Pinpoint the cell where the given text exists, returning its [X, Y] midpoint coordinate. 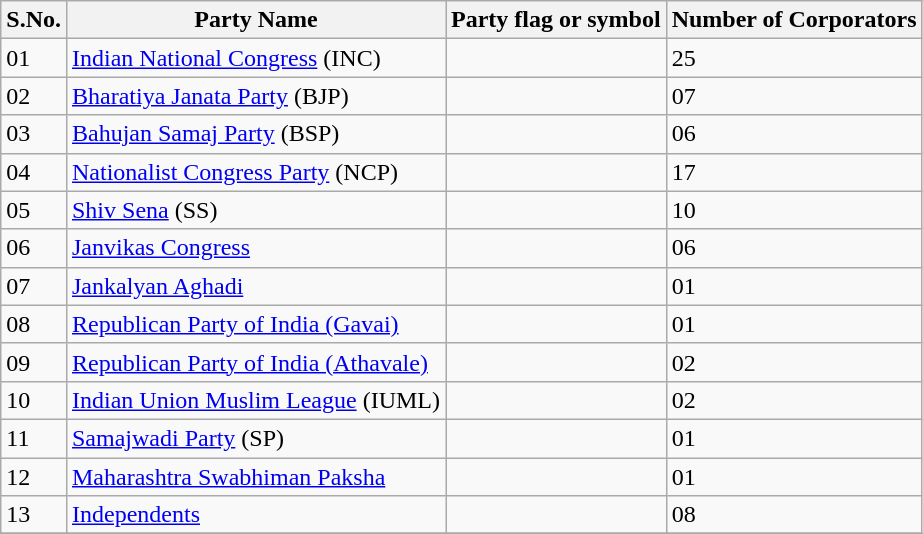
Bahujan Samaj Party (BSP) [256, 134]
Independents [256, 515]
04 [34, 172]
S.No. [34, 20]
Republican Party of India (Gavai) [256, 324]
Samajwadi Party (SP) [256, 438]
Bharatiya Janata Party (BJP) [256, 96]
Maharashtra Swabhiman Paksha [256, 477]
11 [34, 438]
25 [794, 58]
13 [34, 515]
Party flag or symbol [556, 20]
Indian National Congress (INC) [256, 58]
Republican Party of India (Athavale) [256, 362]
Nationalist Congress Party (NCP) [256, 172]
Number of Corporators [794, 20]
03 [34, 134]
Indian Union Muslim League (IUML) [256, 400]
Shiv Sena (SS) [256, 210]
09 [34, 362]
17 [794, 172]
Jankalyan Aghadi [256, 286]
12 [34, 477]
05 [34, 210]
Party Name [256, 20]
Janvikas Congress [256, 248]
